Identify which cell holds the provided text, then report its [x, y] central coordinate. 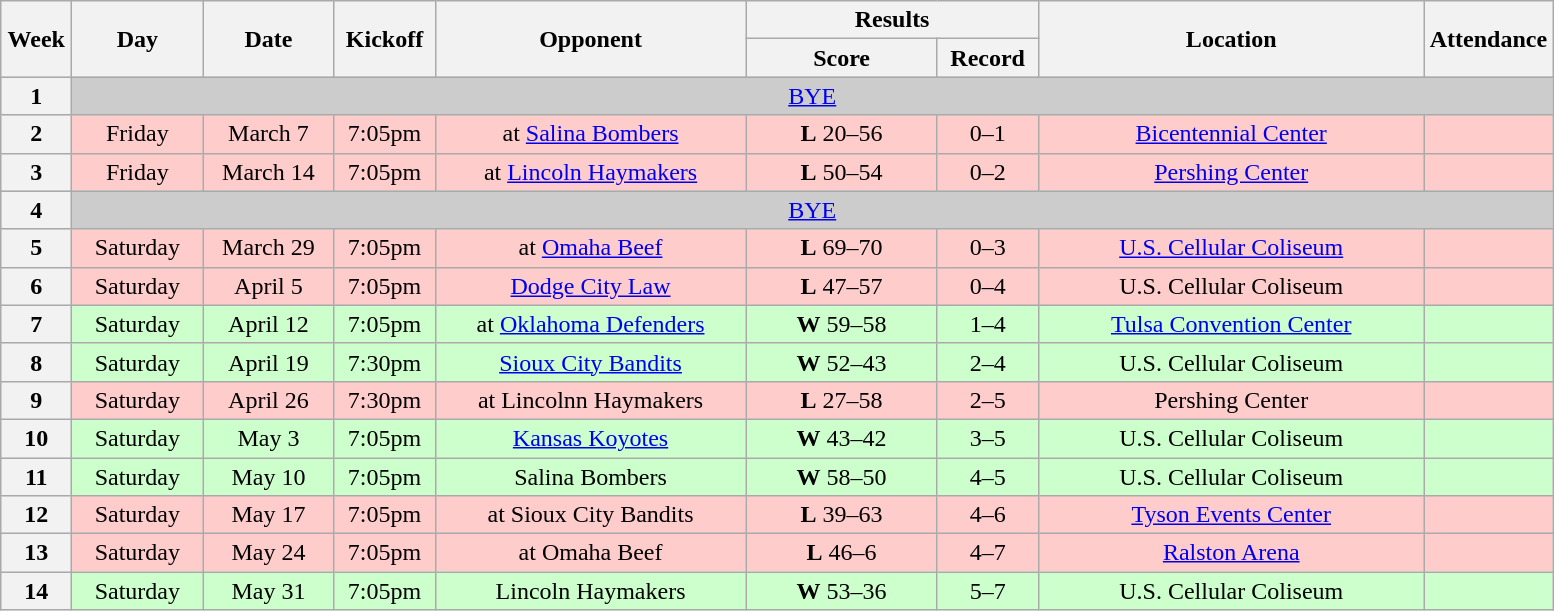
L 47–57 [842, 286]
Day [138, 39]
W 58–50 [842, 477]
Kickoff [384, 39]
0–4 [988, 286]
0–3 [988, 248]
L 50–54 [842, 172]
May 31 [268, 591]
W 52–43 [842, 362]
6 [36, 286]
L 27–58 [842, 400]
8 [36, 362]
May 10 [268, 477]
0–2 [988, 172]
W 43–42 [842, 438]
March 14 [268, 172]
April 5 [268, 286]
13 [36, 553]
4–6 [988, 515]
April 26 [268, 400]
May 24 [268, 553]
12 [36, 515]
7 [36, 324]
April 12 [268, 324]
at Sioux City Bandits [590, 515]
Tulsa Convention Center [1231, 324]
0–1 [988, 134]
Date [268, 39]
10 [36, 438]
Ralston Arena [1231, 553]
April 19 [268, 362]
2–4 [988, 362]
at Oklahoma Defenders [590, 324]
3 [36, 172]
Opponent [590, 39]
May 3 [268, 438]
9 [36, 400]
L 46–6 [842, 553]
Salina Bombers [590, 477]
4 [36, 210]
Tyson Events Center [1231, 515]
March 29 [268, 248]
May 17 [268, 515]
W 59–58 [842, 324]
Location [1231, 39]
3–5 [988, 438]
5–7 [988, 591]
at Lincolnn Haymakers [590, 400]
1 [36, 96]
4–5 [988, 477]
11 [36, 477]
at Lincoln Haymakers [590, 172]
2–5 [988, 400]
March 7 [268, 134]
Score [842, 58]
Dodge City Law [590, 286]
Record [988, 58]
5 [36, 248]
Attendance [1488, 39]
Kansas Koyotes [590, 438]
L 39–63 [842, 515]
4–7 [988, 553]
14 [36, 591]
Lincoln Haymakers [590, 591]
W 53–36 [842, 591]
Week [36, 39]
2 [36, 134]
Sioux City Bandits [590, 362]
L 69–70 [842, 248]
at Salina Bombers [590, 134]
1–4 [988, 324]
Results [892, 20]
Bicentennial Center [1231, 134]
L 20–56 [842, 134]
